Extract the [x, y] coordinate from the center of the cell holding the provided text.  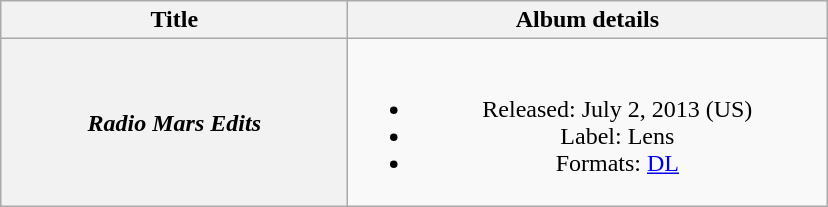
Album details [588, 20]
Title [174, 20]
Radio Mars Edits [174, 122]
Released: July 2, 2013 (US)Label: LensFormats: DL [588, 122]
